Provide the (X, Y) coordinate of the cell's center where the given text is located.  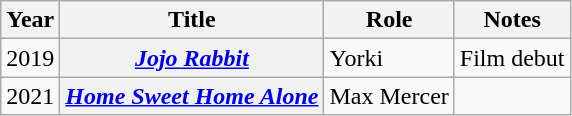
2021 (30, 96)
Year (30, 20)
Role (389, 20)
Jojo Rabbit (192, 58)
Yorki (389, 58)
Max Mercer (389, 96)
Film debut (512, 58)
Notes (512, 20)
2019 (30, 58)
Home Sweet Home Alone (192, 96)
Title (192, 20)
